Determine the [X, Y] coordinate at the center of the cell enclosing the given text.  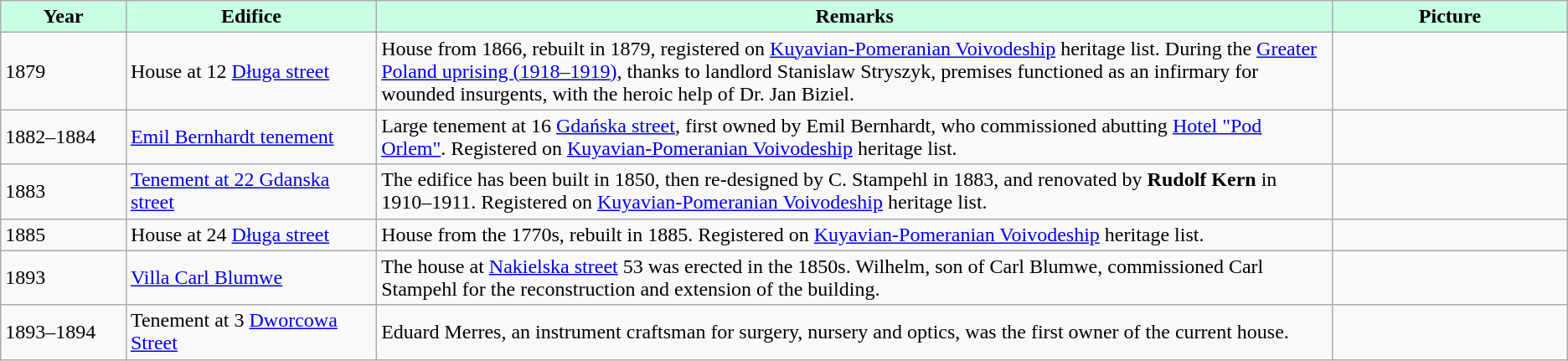
Eduard Merres, an instrument craftsman for surgery, nursery and optics, was the first owner of the current house. [854, 332]
Year [64, 17]
1893 [64, 278]
1883 [64, 191]
1885 [64, 235]
Emil Bernhardt tenement [251, 137]
Edifice [251, 17]
1882–1884 [64, 137]
Remarks [854, 17]
1879 [64, 71]
1893–1894 [64, 332]
House from the 1770s, rebuilt in 1885. Registered on Kuyavian-Pomeranian Voivodeship heritage list. [854, 235]
Picture [1451, 17]
House at 24 Długa street [251, 235]
House at 12 Długa street [251, 71]
Tenement at 3 Dworcowa Street [251, 332]
Villa Carl Blumwe [251, 278]
Tenement at 22 Gdanska street [251, 191]
